Pinpoint the cell where the given text exists, returning its [X, Y] midpoint coordinate. 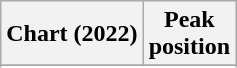
Chart (2022) [72, 34]
Peakposition [189, 34]
